For the text-containing cell, return its midpoint in (X, Y) coordinate format. 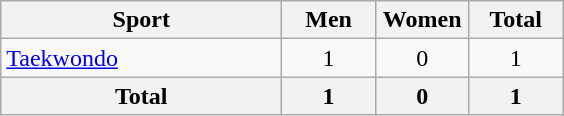
Men (329, 20)
Sport (142, 20)
Women (422, 20)
Taekwondo (142, 58)
